Capture the cell that displays the provided text and extract its (x, y) central coordinate. 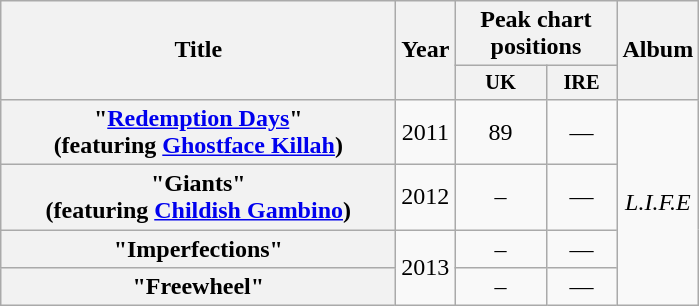
IRE (582, 83)
"Giants" (featuring Childish Gambino) (198, 198)
L.I.F.E (658, 202)
"Freewheel" (198, 287)
"Imperfections" (198, 249)
Title (198, 50)
Album (658, 50)
2013 (426, 268)
UK (500, 83)
Year (426, 50)
"Redemption Days" (featuring Ghostface Killah) (198, 132)
89 (500, 132)
2011 (426, 132)
2012 (426, 198)
Peak chart positions (536, 34)
